Capture the cell that displays the provided text and extract its (x, y) central coordinate. 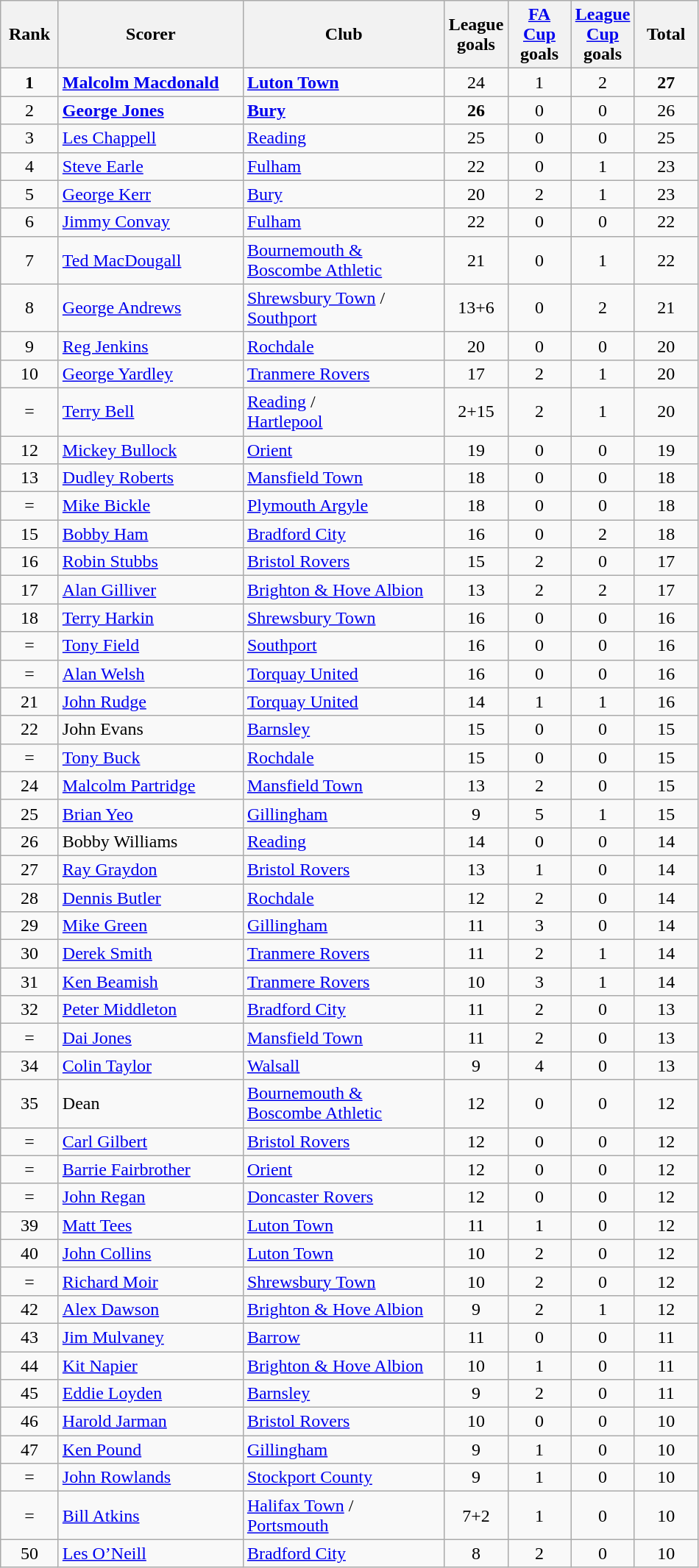
Tony Field (150, 646)
Scorer (150, 35)
Jim Mulvaney (150, 1337)
Colin Taylor (150, 1066)
Terry Bell (150, 412)
Ray Graydon (150, 869)
Matt Tees (150, 1225)
League goals (476, 35)
Bobby Ham (150, 534)
Les O’Neill (150, 1553)
Dean (150, 1103)
Les Chappell (150, 138)
28 (29, 898)
John Rudge (150, 702)
Mickey Bullock (150, 449)
Plymouth Argyle (344, 506)
Ken Beamish (150, 982)
Barrie Fairbrother (150, 1169)
Eddie Loyden (150, 1394)
Club (344, 35)
Alan Gilliver (150, 590)
Reading /Hartlepool (344, 412)
44 (29, 1366)
35 (29, 1103)
John Collins (150, 1253)
13+6 (476, 307)
40 (29, 1253)
Dudley Roberts (150, 478)
2+15 (476, 412)
Carl Gilbert (150, 1141)
John Regan (150, 1197)
Mike Green (150, 926)
Tony Buck (150, 758)
39 (29, 1225)
George Yardley (150, 374)
42 (29, 1309)
Southport (344, 646)
Robin Stubbs (150, 562)
Alex Dawson (150, 1309)
43 (29, 1337)
Bill Atkins (150, 1515)
Mike Bickle (150, 506)
Derek Smith (150, 954)
George Kerr (150, 194)
Halifax Town /Portsmouth (344, 1515)
Steve Earle (150, 166)
Alan Welsh (150, 674)
John Rowlands (150, 1478)
34 (29, 1066)
Reg Jenkins (150, 346)
Jimmy Convay (150, 222)
George Andrews (150, 307)
Doncaster Rovers (344, 1197)
Rank (29, 35)
Total (666, 35)
7+2 (476, 1515)
Barrow (344, 1337)
League Cup goals (603, 35)
Brian Yeo (150, 813)
50 (29, 1553)
29 (29, 926)
Shrewsbury Town /Southport (344, 307)
Ken Pound (150, 1450)
46 (29, 1422)
FA Cup goals (539, 35)
Richard Moir (150, 1281)
7 (29, 260)
6 (29, 222)
John Evans (150, 730)
45 (29, 1394)
Peter Middleton (150, 1010)
30 (29, 954)
Bobby Williams (150, 841)
Walsall (344, 1066)
32 (29, 1010)
Kit Napier (150, 1366)
Malcolm Macdonald (150, 82)
Dai Jones (150, 1038)
47 (29, 1450)
Malcolm Partridge (150, 785)
Stockport County (344, 1478)
Terry Harkin (150, 618)
George Jones (150, 110)
Ted MacDougall (150, 260)
Dennis Butler (150, 898)
31 (29, 982)
Harold Jarman (150, 1422)
